Pinpoint the cell where the given text exists, returning its [x, y] midpoint coordinate. 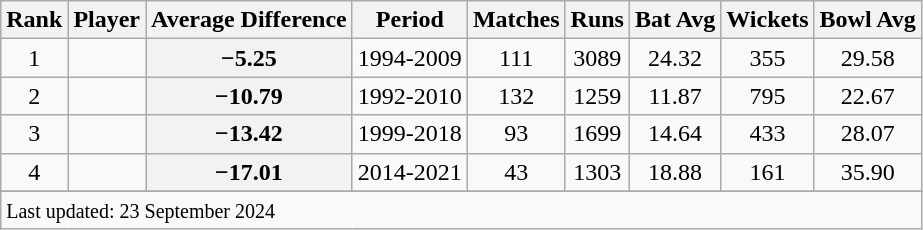
1992-2010 [410, 96]
2 [34, 96]
Period [410, 20]
29.58 [868, 58]
1999-2018 [410, 134]
433 [768, 134]
Wickets [768, 20]
11.87 [674, 96]
795 [768, 96]
18.88 [674, 172]
28.07 [868, 134]
Bowl Avg [868, 20]
14.64 [674, 134]
1 [34, 58]
Player [107, 20]
3 [34, 134]
161 [768, 172]
Bat Avg [674, 20]
2014-2021 [410, 172]
35.90 [868, 172]
−10.79 [250, 96]
1259 [597, 96]
3089 [597, 58]
Last updated: 23 September 2024 [462, 210]
22.67 [868, 96]
Matches [516, 20]
24.32 [674, 58]
−5.25 [250, 58]
355 [768, 58]
43 [516, 172]
132 [516, 96]
−13.42 [250, 134]
111 [516, 58]
93 [516, 134]
Rank [34, 20]
Runs [597, 20]
−17.01 [250, 172]
1303 [597, 172]
Average Difference [250, 20]
1699 [597, 134]
1994-2009 [410, 58]
4 [34, 172]
